Provide the (X, Y) coordinate of the cell's center where the given text is located.  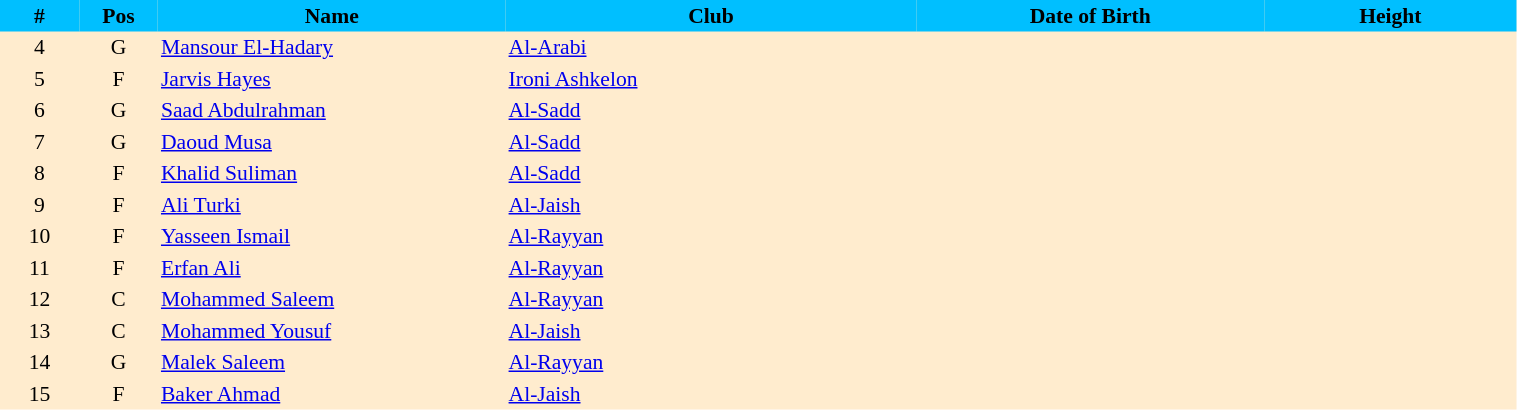
# (40, 16)
Height (1390, 16)
Date of Birth (1090, 16)
14 (40, 362)
10 (40, 236)
Erfan Ali (332, 268)
Mansour El-Hadary (332, 48)
Ali Turki (332, 205)
15 (40, 394)
Jarvis Hayes (332, 79)
12 (40, 300)
7 (40, 142)
Khalid Suliman (332, 174)
6 (40, 110)
Ironi Ashkelon (712, 79)
8 (40, 174)
4 (40, 48)
Saad Abdulrahman (332, 110)
Al-Arabi (712, 48)
Pos (118, 16)
Daoud Musa (332, 142)
5 (40, 79)
Name (332, 16)
Yasseen Ismail (332, 236)
Mohammed Saleem (332, 300)
9 (40, 205)
Club (712, 16)
Mohammed Yousuf (332, 331)
11 (40, 268)
13 (40, 331)
Malek Saleem (332, 362)
Baker Ahmad (332, 394)
